For the text-containing cell, return its midpoint in (X, Y) coordinate format. 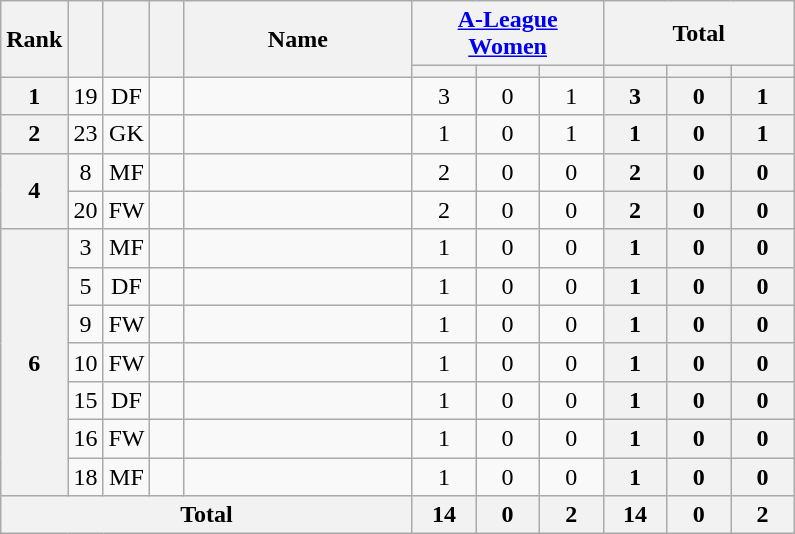
18 (86, 477)
9 (86, 324)
5 (86, 286)
Rank (34, 39)
Name (298, 39)
A-League Women (508, 34)
15 (86, 400)
10 (86, 362)
20 (86, 210)
8 (86, 172)
6 (34, 362)
GK (126, 134)
19 (86, 96)
4 (34, 191)
16 (86, 438)
23 (86, 134)
